Output the [x, y] coordinate of the center of the cell containing the given text.  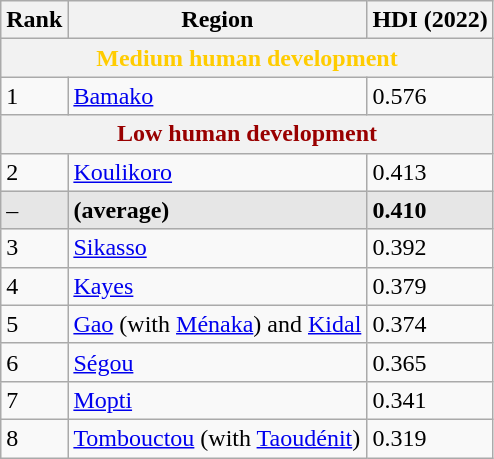
4 [34, 286]
HDI (2022) [430, 20]
0.413 [430, 172]
Low human development [247, 134]
Kayes [218, 286]
Sikasso [218, 248]
3 [34, 248]
Ségou [218, 362]
8 [34, 438]
Gao (with Ménaka) and Kidal [218, 324]
1 [34, 96]
Bamako [218, 96]
Koulikoro [218, 172]
0.410 [430, 210]
Region [218, 20]
0.319 [430, 438]
7 [34, 400]
(average) [218, 210]
Mopti [218, 400]
6 [34, 362]
5 [34, 324]
0.392 [430, 248]
Tombouctou (with Taoudénit) [218, 438]
– [34, 210]
0.365 [430, 362]
0.379 [430, 286]
Medium human development [247, 58]
0.576 [430, 96]
Rank [34, 20]
0.374 [430, 324]
2 [34, 172]
0.341 [430, 400]
